Provide the (X, Y) coordinate of the cell's center where the given text is located.  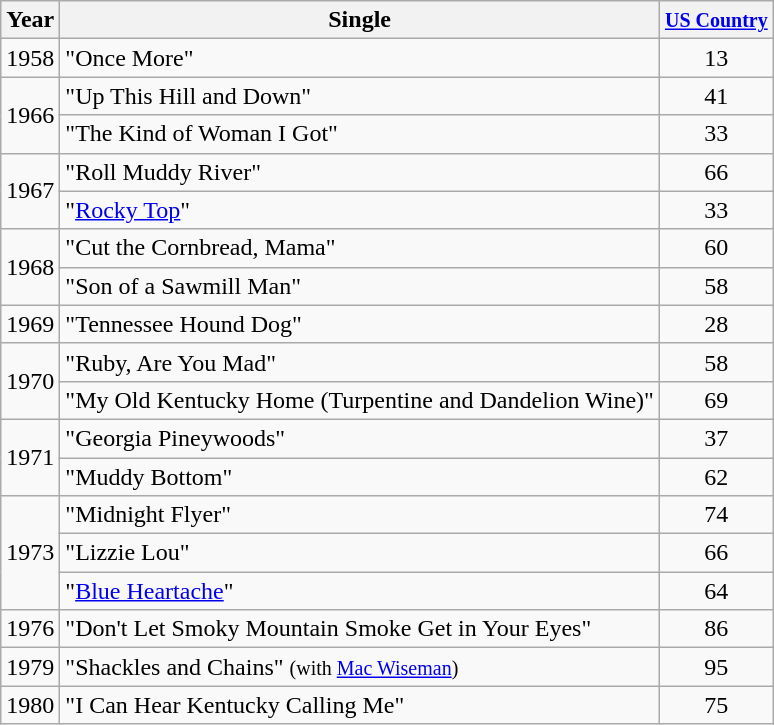
1971 (30, 457)
"Shackles and Chains" (with Mac Wiseman) (360, 667)
1976 (30, 629)
1970 (30, 381)
"Son of a Sawmill Man" (360, 286)
1967 (30, 191)
"The Kind of Woman I Got" (360, 134)
1979 (30, 667)
60 (716, 248)
1980 (30, 705)
"Muddy Bottom" (360, 477)
"Ruby, Are You Mad" (360, 362)
1969 (30, 324)
"Georgia Pineywoods" (360, 438)
1958 (30, 58)
74 (716, 515)
75 (716, 705)
64 (716, 591)
95 (716, 667)
Year (30, 20)
"Don't Let Smoky Mountain Smoke Get in Your Eyes" (360, 629)
13 (716, 58)
1973 (30, 553)
"Cut the Cornbread, Mama" (360, 248)
1966 (30, 115)
62 (716, 477)
US Country (716, 20)
"Blue Heartache" (360, 591)
28 (716, 324)
"Rocky Top" (360, 210)
"Roll Muddy River" (360, 172)
"Tennessee Hound Dog" (360, 324)
41 (716, 96)
"Up This Hill and Down" (360, 96)
"My Old Kentucky Home (Turpentine and Dandelion Wine)" (360, 400)
69 (716, 400)
Single (360, 20)
"Once More" (360, 58)
"I Can Hear Kentucky Calling Me" (360, 705)
1968 (30, 267)
"Midnight Flyer" (360, 515)
86 (716, 629)
37 (716, 438)
"Lizzie Lou" (360, 553)
